Locate the cell with the specified text and output its [X, Y] center coordinate. 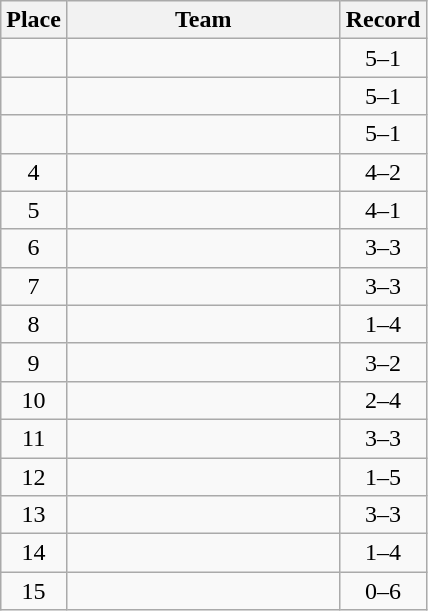
10 [34, 400]
4–2 [383, 172]
14 [34, 553]
2–4 [383, 400]
0–6 [383, 591]
9 [34, 362]
1–5 [383, 477]
5 [34, 210]
6 [34, 248]
Place [34, 20]
4–1 [383, 210]
13 [34, 515]
4 [34, 172]
3–2 [383, 362]
Team [203, 20]
15 [34, 591]
11 [34, 438]
Record [383, 20]
8 [34, 324]
12 [34, 477]
7 [34, 286]
